Locate the cell with the specified text and output its [x, y] center coordinate. 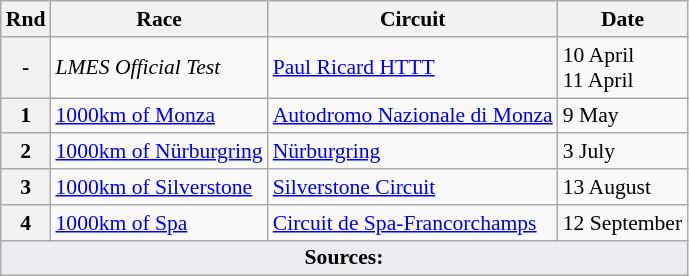
Silverstone Circuit [413, 187]
3 July [622, 152]
1000km of Silverstone [158, 187]
1000km of Spa [158, 223]
Autodromo Nazionale di Monza [413, 116]
- [26, 68]
1 [26, 116]
12 September [622, 223]
2 [26, 152]
Rnd [26, 19]
10 April11 April [622, 68]
Race [158, 19]
Date [622, 19]
Nürburgring [413, 152]
3 [26, 187]
Paul Ricard HTTT [413, 68]
1000km of Monza [158, 116]
13 August [622, 187]
LMES Official Test [158, 68]
Sources: [344, 258]
Circuit [413, 19]
Circuit de Spa-Francorchamps [413, 223]
1000km of Nürburgring [158, 152]
4 [26, 223]
9 May [622, 116]
